Determine the (x, y) coordinate at the center of the cell enclosing the given text.  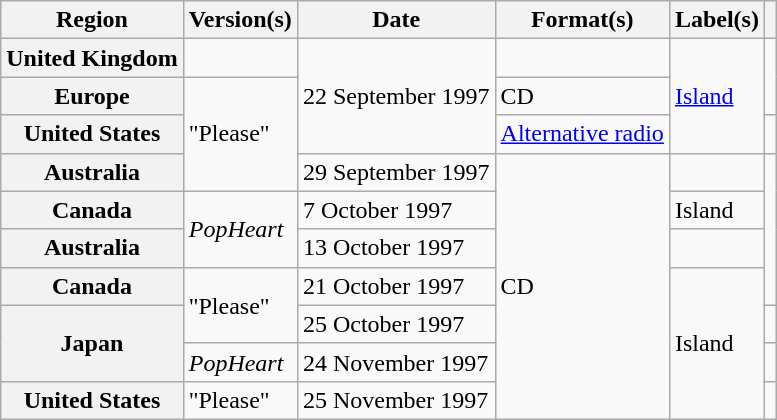
29 September 1997 (396, 172)
24 November 1997 (396, 362)
7 October 1997 (396, 210)
22 September 1997 (396, 96)
25 October 1997 (396, 324)
21 October 1997 (396, 286)
Alternative radio (582, 134)
25 November 1997 (396, 400)
Format(s) (582, 20)
Japan (92, 343)
Region (92, 20)
Date (396, 20)
Version(s) (240, 20)
Label(s) (716, 20)
Europe (92, 96)
13 October 1997 (396, 248)
United Kingdom (92, 58)
